From the cell containing the given text, extract its center point as (x, y) coordinate. 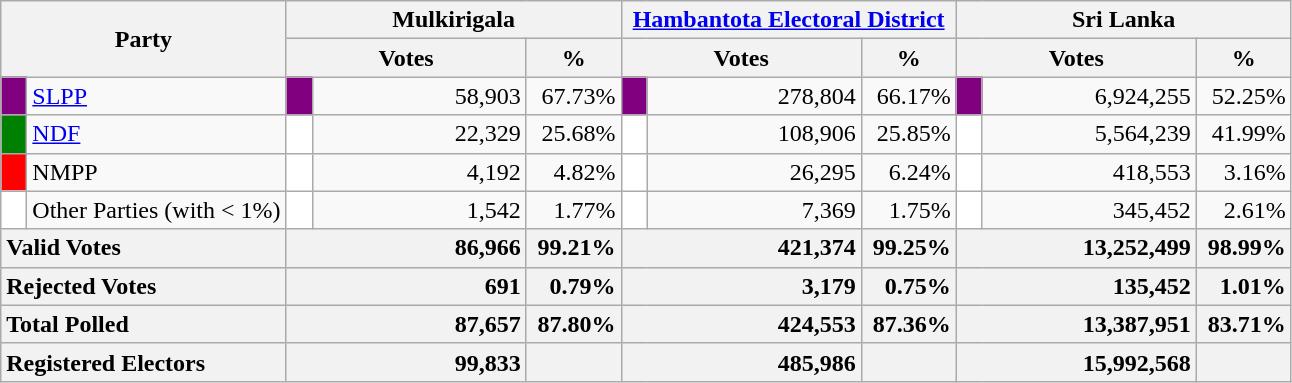
3,179 (741, 286)
345,452 (1089, 210)
5,564,239 (1089, 134)
99.25% (908, 248)
67.73% (574, 96)
87.80% (574, 324)
1.75% (908, 210)
83.71% (1244, 324)
52.25% (1244, 96)
Valid Votes (144, 248)
99,833 (406, 362)
Registered Electors (144, 362)
135,452 (1076, 286)
3.16% (1244, 172)
7,369 (754, 210)
Party (144, 39)
485,986 (741, 362)
Mulkirigala (454, 20)
424,553 (741, 324)
4,192 (419, 172)
13,252,499 (1076, 248)
0.79% (574, 286)
Total Polled (144, 324)
278,804 (754, 96)
108,906 (754, 134)
NDF (156, 134)
0.75% (908, 286)
4.82% (574, 172)
25.85% (908, 134)
87,657 (406, 324)
41.99% (1244, 134)
25.68% (574, 134)
86,966 (406, 248)
Other Parties (with < 1%) (156, 210)
26,295 (754, 172)
1.01% (1244, 286)
421,374 (741, 248)
Sri Lanka (1124, 20)
99.21% (574, 248)
98.99% (1244, 248)
87.36% (908, 324)
66.17% (908, 96)
58,903 (419, 96)
6.24% (908, 172)
Hambantota Electoral District (788, 20)
2.61% (1244, 210)
13,387,951 (1076, 324)
1,542 (419, 210)
418,553 (1089, 172)
NMPP (156, 172)
691 (406, 286)
22,329 (419, 134)
1.77% (574, 210)
6,924,255 (1089, 96)
SLPP (156, 96)
Rejected Votes (144, 286)
15,992,568 (1076, 362)
